Return the (x, y) coordinate for the center point of the cell that contains the specified text.  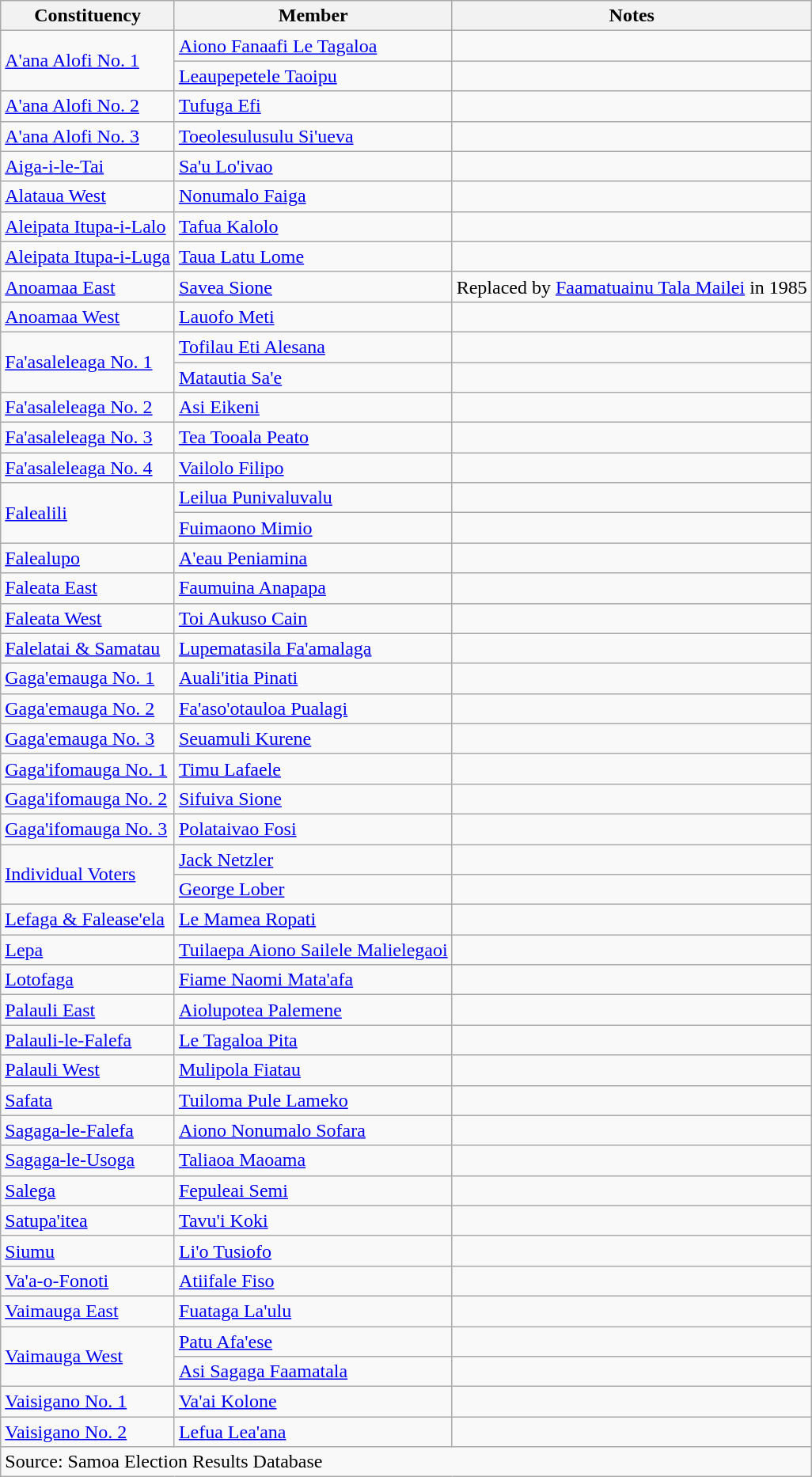
Falealili (88, 513)
Lauofo Meti (313, 317)
Sifuiva Sione (313, 799)
Gaga'emauga No. 2 (88, 708)
Tuiloma Pule Lameko (313, 1100)
Gaga'emauga No. 3 (88, 738)
Seuamuli Kurene (313, 738)
A'ana Alofi No. 3 (88, 136)
Siumu (88, 1251)
Asi Eikeni (313, 408)
Lupematasila Fa'amalaga (313, 648)
Tufuga Efi (313, 106)
Safata (88, 1100)
Aiono Nonumalo Sofara (313, 1130)
Savea Sione (313, 287)
Taliaoa Maoama (313, 1160)
Fepuleai Semi (313, 1190)
Toi Aukuso Cain (313, 618)
Aleipata Itupa-i-Lalo (88, 226)
Va'a-o-Fonoti (88, 1281)
Le Mamea Ropati (313, 920)
Anoamaa East (88, 287)
Tafua Kalolo (313, 226)
Li'o Tusiofo (313, 1251)
Asi Sagaga Faamatala (313, 1372)
A'ana Alofi No. 2 (88, 106)
Fuataga La'ulu (313, 1311)
Vaimauga West (88, 1357)
Fiame Naomi Mata'afa (313, 980)
Source: Samoa Election Results Database (407, 1462)
Atiifale Fiso (313, 1281)
Replaced by Faamatuainu Tala Mailei in 1985 (632, 287)
Vaisigano No. 1 (88, 1402)
Matautia Sa'e (313, 378)
Gaga'ifomauga No. 2 (88, 799)
Aleipata Itupa-i-Luga (88, 256)
A'ana Alofi No. 1 (88, 61)
Palauli-le-Falefa (88, 1040)
Nonumalo Faiga (313, 196)
Timu Lafaele (313, 769)
Jack Netzler (313, 859)
Lefua Lea'ana (313, 1432)
Individual Voters (88, 874)
Lepa (88, 950)
George Lober (313, 890)
Tuilaepa Aiono Sailele Malielegaoi (313, 950)
Falelatai & Samatau (88, 648)
Satupa'itea (88, 1221)
Notes (632, 16)
Sagaga-le-Falefa (88, 1130)
Toeolesulusulu Si'ueva (313, 136)
Fa'aso'otauloa Pualagi (313, 708)
Vaisigano No. 2 (88, 1432)
Le Tagaloa Pita (313, 1040)
Lotofaga (88, 980)
Fa'asaleleaga No. 2 (88, 408)
Palauli East (88, 1010)
Tea Tooala Peato (313, 438)
Faleata West (88, 618)
Va'ai Kolone (313, 1402)
Fa'asaleleaga No. 4 (88, 468)
Aiono Fanaafi Le Tagaloa (313, 46)
Fuimaono Mimio (313, 528)
Tofilau Eti Alesana (313, 347)
Polataivao Fosi (313, 829)
Gaga'ifomauga No. 1 (88, 769)
Anoamaa West (88, 317)
Aiga-i-le-Tai (88, 166)
Fa'asaleleaga No. 1 (88, 362)
Gaga'ifomauga No. 3 (88, 829)
Fa'asaleleaga No. 3 (88, 438)
Member (313, 16)
Sa'u Lo'ivao (313, 166)
Aiolupotea Palemene (313, 1010)
Palauli West (88, 1070)
Constituency (88, 16)
Vailolo Filipo (313, 468)
Lefaga & Falease'ela (88, 920)
Faleata East (88, 588)
A'eau Peniamina (313, 558)
Leaupepetele Taoipu (313, 76)
Faumuina Anapapa (313, 588)
Gaga'emauga No. 1 (88, 678)
Patu Afa'ese (313, 1342)
Alataua West (88, 196)
Leilua Punivaluvalu (313, 498)
Vaimauga East (88, 1311)
Sagaga-le-Usoga (88, 1160)
Taua Latu Lome (313, 256)
Auali'itia Pinati (313, 678)
Tavu'i Koki (313, 1221)
Falealupo (88, 558)
Mulipola Fiatau (313, 1070)
Salega (88, 1190)
